Provide the [x, y] coordinate of the cell's center where the given text is located.  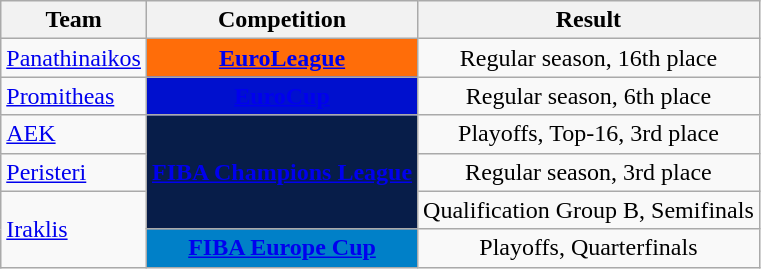
Iraklis [74, 229]
Regular season, 3rd place [589, 172]
Team [74, 20]
FIBA Europe Cup [282, 248]
Panathinaikos [74, 58]
Playoffs, Top-16, 3rd place [589, 134]
FIBA Champions League [282, 172]
Regular season, 6th place [589, 96]
Peristeri [74, 172]
AEK [74, 134]
EuroCup [282, 96]
Competition [282, 20]
Regular season, 16th place [589, 58]
Qualification Group B, Semifinals [589, 210]
Promitheas [74, 96]
EuroLeague [282, 58]
Result [589, 20]
Playoffs, Quarterfinals [589, 248]
